Determine the (X, Y) coordinate at the center of the cell enclosing the given text.  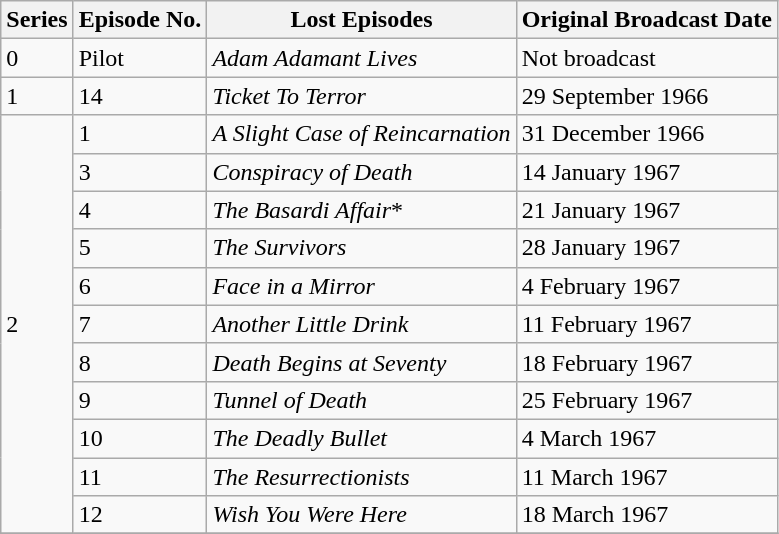
The Deadly Bullet (362, 438)
7 (140, 324)
4 February 1967 (646, 286)
31 December 1966 (646, 134)
4 March 1967 (646, 438)
Pilot (140, 58)
21 January 1967 (646, 210)
28 January 1967 (646, 248)
The Basardi Affair* (362, 210)
18 February 1967 (646, 362)
5 (140, 248)
11 March 1967 (646, 477)
11 (140, 477)
11 February 1967 (646, 324)
18 March 1967 (646, 515)
Ticket To Terror (362, 96)
9 (140, 400)
25 February 1967 (646, 400)
4 (140, 210)
Conspiracy of Death (362, 172)
Not broadcast (646, 58)
6 (140, 286)
Episode No. (140, 20)
Wish You Were Here (362, 515)
Another Little Drink (362, 324)
14 (140, 96)
Original Broadcast Date (646, 20)
A Slight Case of Reincarnation (362, 134)
Face in a Mirror (362, 286)
8 (140, 362)
29 September 1966 (646, 96)
3 (140, 172)
The Survivors (362, 248)
Lost Episodes (362, 20)
The Resurrectionists (362, 477)
Death Begins at Seventy (362, 362)
10 (140, 438)
Tunnel of Death (362, 400)
14 January 1967 (646, 172)
12 (140, 515)
0 (37, 58)
Series (37, 20)
Adam Adamant Lives (362, 58)
2 (37, 324)
